Return the [X, Y] coordinate for the center point of the cell that contains the specified text.  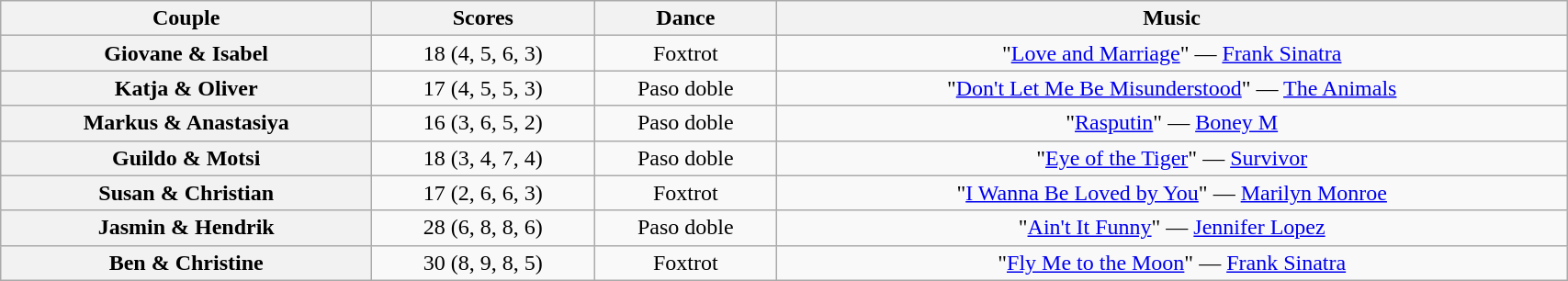
Giovane & Isabel [186, 53]
Susan & Christian [186, 193]
Scores [483, 18]
"Fly Me to the Moon" — Frank Sinatra [1172, 263]
Dance [685, 18]
17 (4, 5, 5, 3) [483, 88]
Guildo & Motsi [186, 158]
Markus & Anastasiya [186, 123]
Couple [186, 18]
"I Wanna Be Loved by You" — Marilyn Monroe [1172, 193]
Jasmin & Hendrik [186, 228]
"Don't Let Me Be Misunderstood" — The Animals [1172, 88]
Katja & Oliver [186, 88]
17 (2, 6, 6, 3) [483, 193]
18 (4, 5, 6, 3) [483, 53]
Ben & Christine [186, 263]
"Rasputin" — Boney M [1172, 123]
Music [1172, 18]
28 (6, 8, 8, 6) [483, 228]
"Love and Marriage" — Frank Sinatra [1172, 53]
30 (8, 9, 8, 5) [483, 263]
16 (3, 6, 5, 2) [483, 123]
18 (3, 4, 7, 4) [483, 158]
"Ain't It Funny" — Jennifer Lopez [1172, 228]
"Eye of the Tiger" — Survivor [1172, 158]
